Detect which cell encompasses the target text, then output its (x, y) center coordinate. 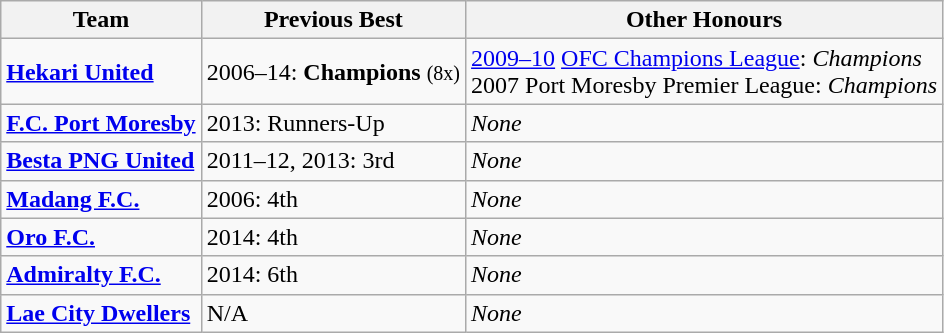
Lae City Dwellers (101, 313)
2013: Runners-Up (333, 123)
2006–14: Champions (8x) (333, 72)
Besta PNG United (101, 161)
2009–10 OFC Champions League: Champions2007 Port Moresby Premier League: Champions (704, 72)
Previous Best (333, 20)
2006: 4th (333, 199)
F.C. Port Moresby (101, 123)
Hekari United (101, 72)
Team (101, 20)
Oro F.C. (101, 237)
2011–12, 2013: 3rd (333, 161)
Other Honours (704, 20)
2014: 6th (333, 275)
2014: 4th (333, 237)
Madang F.C. (101, 199)
Admiralty F.C. (101, 275)
N/A (333, 313)
